Find where the given text appears and provide that cell's center as (X, Y) coordinate. 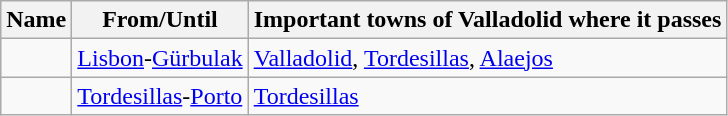
Tordesillas (488, 96)
Valladolid, Tordesillas, Alaejos (488, 58)
Tordesillas-Porto (160, 96)
Important towns of Valladolid where it passes (488, 20)
Name (36, 20)
Lisbon-Gürbulak (160, 58)
From/Until (160, 20)
